Search for the cell housing the specified text and yield its (X, Y) center coordinate. 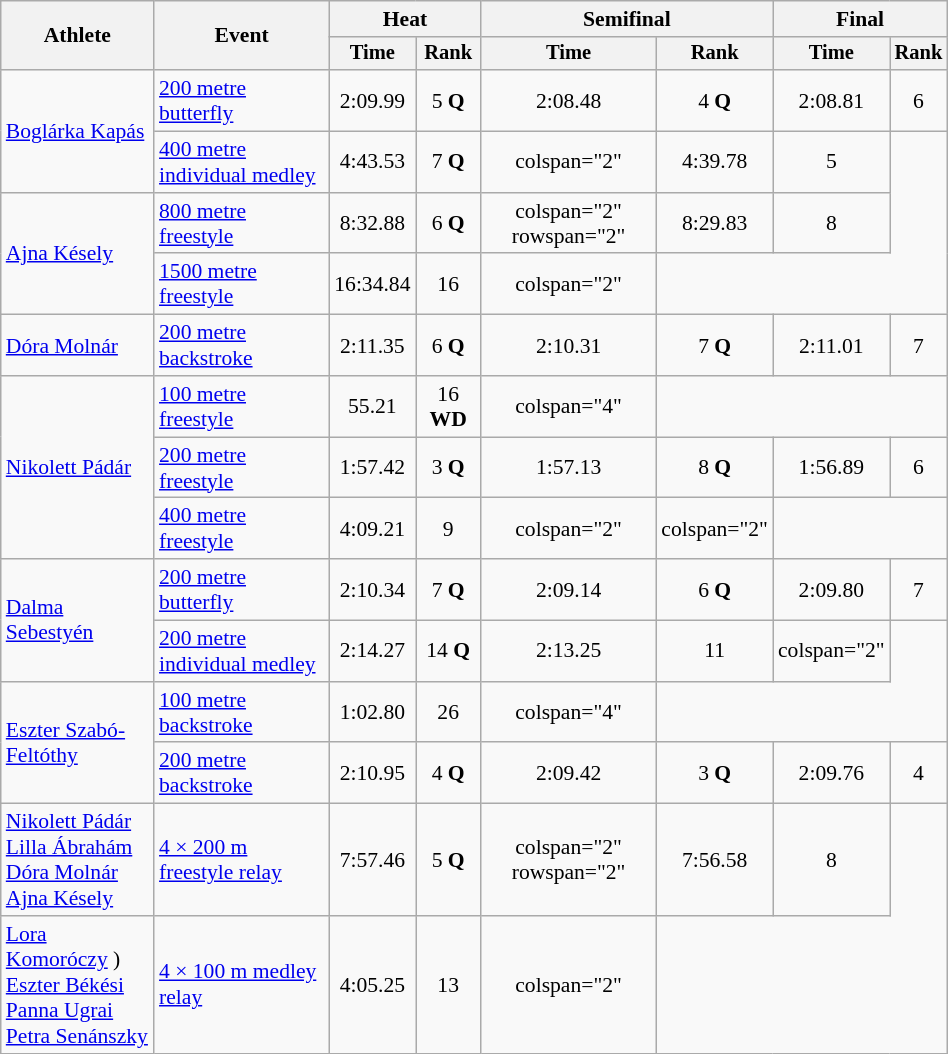
14 Q (448, 652)
Lora Komoróczy )Eszter BékésiPanna Ugrai Petra Senánszky (78, 985)
Final (860, 19)
4:05.25 (372, 985)
11 (714, 652)
2:09.42 (568, 774)
4 (919, 774)
1:56.89 (832, 468)
800 metre freestyle (242, 224)
55.21 (372, 406)
4:09.21 (372, 528)
100 metre backstroke (242, 712)
2:13.25 (568, 652)
200 metre individual medley (242, 652)
2:11.35 (372, 346)
Heat (405, 19)
4 × 100 m medley relay (242, 985)
2:09.99 (372, 100)
2:08.48 (568, 100)
Semifinal (627, 19)
16 (448, 284)
8:32.88 (372, 224)
2:08.81 (832, 100)
Event (242, 36)
16:34.84 (372, 284)
26 (448, 712)
4:39.78 (714, 162)
Boglárka Kapás (78, 131)
1500 metre freestyle (242, 284)
7:57.46 (372, 860)
Dalma Sebestyén (78, 620)
2:09.76 (832, 774)
4:43.53 (372, 162)
2:10.95 (372, 774)
7:56.58 (714, 860)
1:57.42 (372, 468)
8 Q (714, 468)
1:02.80 (372, 712)
200 metre freestyle (242, 468)
Dóra Molnár (78, 346)
Eszter Szabó-Feltóthy (78, 743)
4 × 200 m freestyle relay (242, 860)
16 WD (448, 406)
Athlete (78, 36)
1:57.13 (568, 468)
2:10.31 (568, 346)
2:09.14 (568, 590)
Nikolett Pádár Lilla ÁbrahámDóra Molnár Ajna Késely (78, 860)
2:11.01 (832, 346)
400 metre individual medley (242, 162)
400 metre freestyle (242, 528)
13 (448, 985)
Nikolett Pádár (78, 468)
2:09.80 (832, 590)
Ajna Késely (78, 254)
5 (832, 162)
2:10.34 (372, 590)
9 (448, 528)
8:29.83 (714, 224)
2:14.27 (372, 652)
100 metre freestyle (242, 406)
